Locate the cell with the specified text and output its [X, Y] center coordinate. 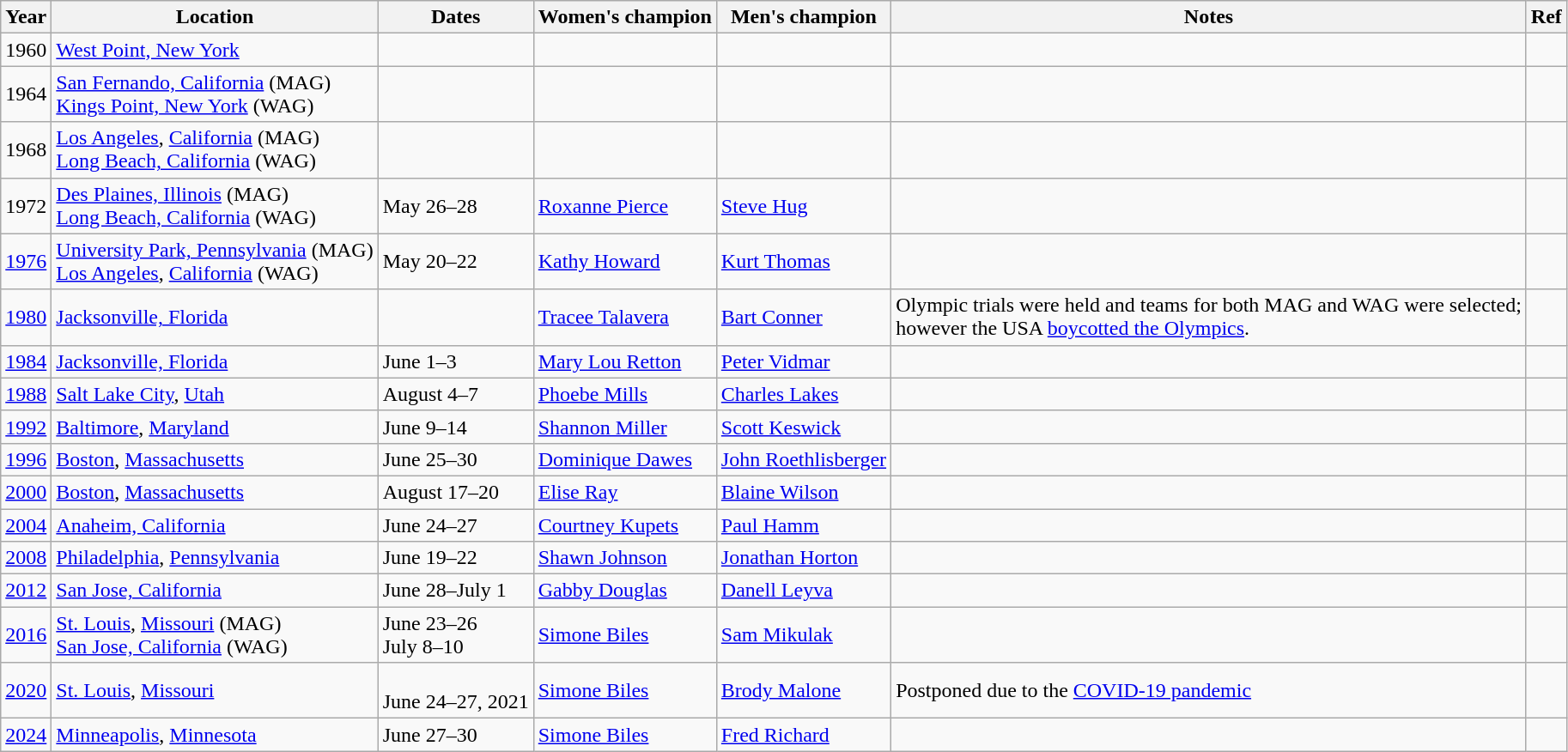
June 27–30 [455, 735]
Courtney Kupets [625, 525]
St. Louis, Missouri [215, 690]
1960 [26, 50]
Philadelphia, Pennsylvania [215, 558]
Women's champion [625, 17]
Blaine Wilson [804, 492]
1988 [26, 394]
1996 [26, 459]
San Fernando, California (MAG)Kings Point, New York (WAG) [215, 94]
2016 [26, 635]
West Point, New York [215, 50]
Mary Lou Retton [625, 361]
Olympic trials were held and teams for both MAG and WAG were selected;however the USA boycotted the Olympics. [1209, 318]
Tracee Talavera [625, 318]
Paul Hamm [804, 525]
Shawn Johnson [625, 558]
Phoebe Mills [625, 394]
Fred Richard [804, 735]
St. Louis, Missouri (MAG)San Jose, California (WAG) [215, 635]
Des Plaines, Illinois (MAG)Long Beach, California (WAG) [215, 206]
May 20–22 [455, 261]
Kathy Howard [625, 261]
Notes [1209, 17]
June 24–27 [455, 525]
2024 [26, 735]
June 9–14 [455, 427]
Dominique Dawes [625, 459]
Los Angeles, California (MAG)Long Beach, California (WAG) [215, 149]
1984 [26, 361]
Men's champion [804, 17]
June 25–30 [455, 459]
Kurt Thomas [804, 261]
Elise Ray [625, 492]
August 4–7 [455, 394]
June 23–26July 8–10 [455, 635]
Minneapolis, Minnesota [215, 735]
2000 [26, 492]
Roxanne Pierce [625, 206]
Baltimore, Maryland [215, 427]
Location [215, 17]
1992 [26, 427]
University Park, Pennsylvania (MAG)Los Angeles, California (WAG) [215, 261]
Brody Malone [804, 690]
Year [26, 17]
Steve Hug [804, 206]
1976 [26, 261]
June 24–27, 2021 [455, 690]
2012 [26, 591]
Gabby Douglas [625, 591]
San Jose, California [215, 591]
Shannon Miller [625, 427]
May 26–28 [455, 206]
Ref [1546, 17]
Peter Vidmar [804, 361]
Postponed due to the COVID-19 pandemic [1209, 690]
Sam Mikulak [804, 635]
1968 [26, 149]
Charles Lakes [804, 394]
Scott Keswick [804, 427]
June 1–3 [455, 361]
Salt Lake City, Utah [215, 394]
Anaheim, California [215, 525]
1964 [26, 94]
Jonathan Horton [804, 558]
August 17–20 [455, 492]
Bart Conner [804, 318]
2004 [26, 525]
2008 [26, 558]
1972 [26, 206]
June 28–July 1 [455, 591]
John Roethlisberger [804, 459]
June 19–22 [455, 558]
1980 [26, 318]
Danell Leyva [804, 591]
2020 [26, 690]
Dates [455, 17]
